Pinpoint the cell where the given text exists, returning its (X, Y) midpoint coordinate. 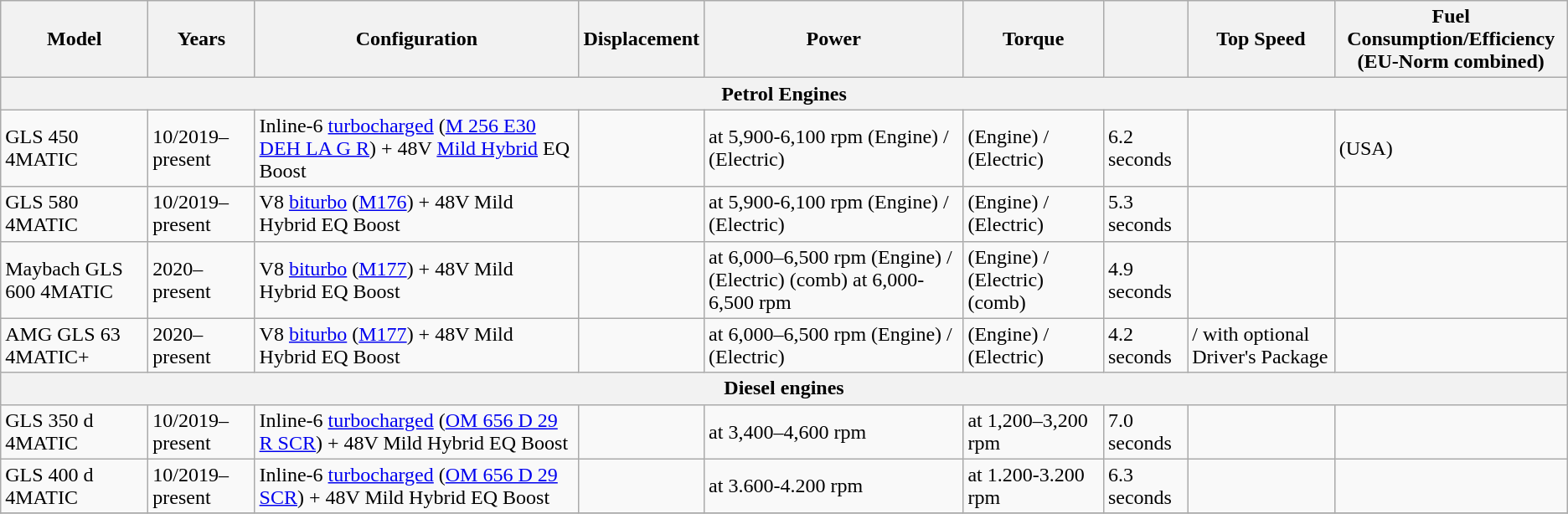
AMG GLS 63 4MATIC+ (75, 345)
at 3,400–4,600 rpm (834, 432)
at 1,200–3,200 rpm (1034, 432)
5.3 seconds (1145, 214)
6.3 seconds (1145, 486)
Displacement (642, 39)
GLS 400 d 4MATIC (75, 486)
Fuel Consumption/Efficiency(EU-Norm combined) (1451, 39)
(Engine) / (Electric) (comb) (1034, 280)
at 6,000–6,500 rpm (Engine) / (Electric) (comb) at 6,000-6,500 rpm (834, 280)
at 1.200-3.200 rpm (1034, 486)
Power (834, 39)
4.9 seconds (1145, 280)
4.2 seconds (1145, 345)
Maybach GLS 600 4MATIC (75, 280)
Torque (1034, 39)
GLS 450 4MATIC (75, 148)
Top Speed (1261, 39)
Petrol Engines (784, 94)
6.2 seconds (1145, 148)
V8 biturbo (M176) + 48V Mild Hybrid EQ Boost (417, 214)
at 6,000–6,500 rpm (Engine) / (Electric) (834, 345)
(USA) (1451, 148)
GLS 350 d 4MATIC (75, 432)
Inline-6 turbocharged (OM 656 D 29 SCR) + 48V Mild Hybrid EQ Boost (417, 486)
Model (75, 39)
GLS 580 4MATIC (75, 214)
Diesel engines (784, 388)
at 3.600-4.200 rpm (834, 486)
Configuration (417, 39)
Years (201, 39)
/ with optional Driver's Package (1261, 345)
Inline-6 turbocharged (M 256 E30 DEH LA G R) + 48V Mild Hybrid EQ Boost (417, 148)
Inline-6 turbocharged (OM 656 D 29 R SCR) + 48V Mild Hybrid EQ Boost (417, 432)
7.0 seconds (1145, 432)
